Scan for the cell matching the given text and deliver its [x, y] coordinate at center. 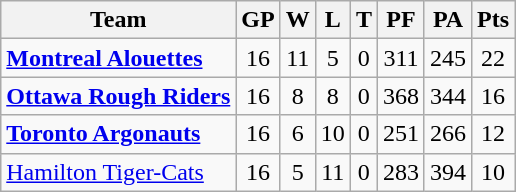
311 [400, 58]
T [364, 20]
266 [448, 134]
368 [400, 96]
L [332, 20]
12 [494, 134]
22 [494, 58]
394 [448, 172]
W [298, 20]
283 [400, 172]
344 [448, 96]
6 [298, 134]
PA [448, 20]
Toronto Argonauts [118, 134]
PF [400, 20]
Pts [494, 20]
Hamilton Tiger-Cats [118, 172]
245 [448, 58]
Montreal Alouettes [118, 58]
Team [118, 20]
Ottawa Rough Riders [118, 96]
GP [258, 20]
251 [400, 134]
